Provide the (x, y) coordinate of the cell's center where the given text is located.  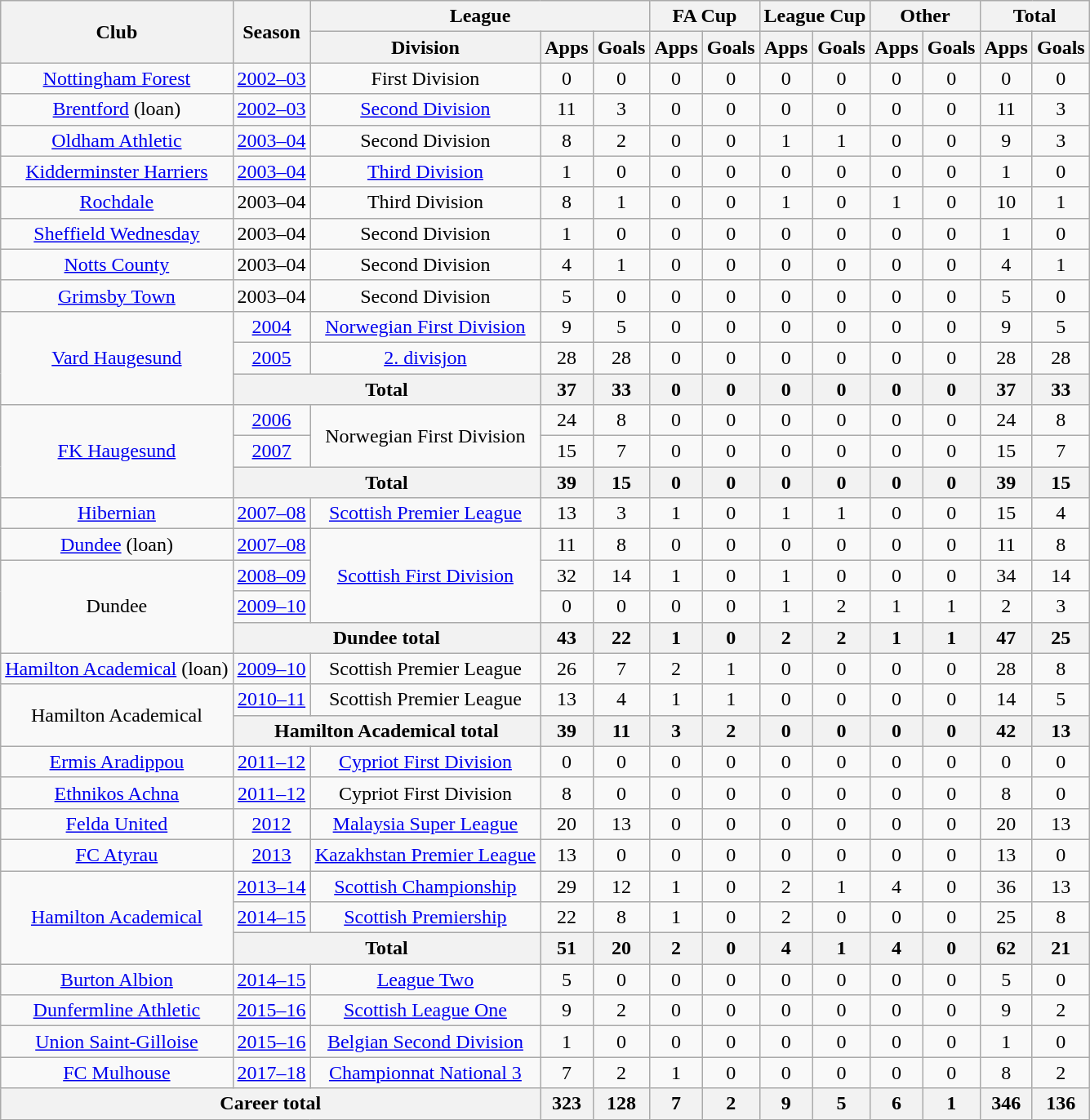
29 (567, 886)
6 (896, 1104)
Scottish Championship (425, 886)
Sheffield Wednesday (117, 233)
Kazakhstan Premier League (425, 855)
346 (1006, 1104)
36 (1006, 886)
Scottish Premiership (425, 918)
Malaysia Super League (425, 824)
Kidderminster Harriers (117, 171)
Other (925, 16)
Rochdale (117, 202)
Belgian Second Division (425, 1042)
Hamilton Academical total (387, 731)
Dundee (117, 607)
League Two (425, 980)
32 (567, 576)
2006 (271, 420)
Division (425, 47)
47 (1006, 638)
2013–14 (271, 886)
323 (567, 1104)
Dunfermline Athletic (117, 1011)
136 (1061, 1104)
FA Cup (705, 16)
FC Atyrau (117, 855)
34 (1006, 576)
FK Haugesund (117, 451)
42 (1006, 731)
Scottish First Division (425, 576)
League Cup (815, 16)
2017–18 (271, 1073)
2005 (271, 358)
26 (567, 669)
Ermis Aradippou (117, 762)
21 (1061, 949)
51 (567, 949)
10 (1006, 202)
2008–09 (271, 576)
2010–11 (271, 700)
FC Mulhouse (117, 1073)
Felda United (117, 824)
Nottingham Forest (117, 78)
Club (117, 32)
2007 (271, 451)
Ethnikos Achna (117, 793)
Brentford (loan) (117, 109)
12 (621, 886)
Career total (271, 1104)
Championnat National 3 (425, 1073)
43 (567, 638)
128 (621, 1104)
Notts County (117, 264)
2013 (271, 855)
Union Saint-Gilloise (117, 1042)
Oldham Athletic (117, 140)
Vard Haugesund (117, 358)
Season (271, 32)
Dundee total (387, 638)
2012 (271, 824)
Grimsby Town (117, 296)
2. divisjon (425, 358)
Hibernian (117, 513)
Dundee (loan) (117, 544)
Scottish League One (425, 1011)
Hamilton Academical (loan) (117, 669)
League (480, 16)
First Division (425, 78)
2004 (271, 327)
62 (1006, 949)
Burton Albion (117, 980)
